Search for the cell housing the specified text and yield its [X, Y] center coordinate. 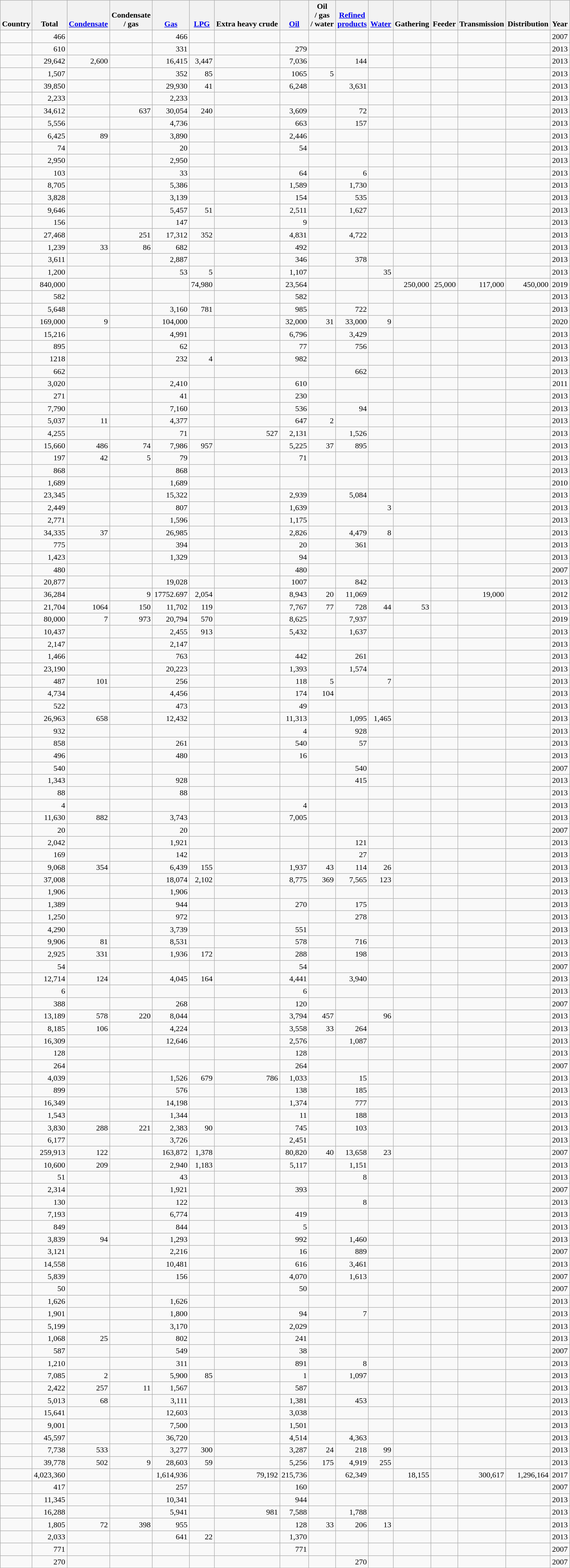
4,045 [171, 979]
1,250 [50, 917]
23,564 [294, 284]
5,457 [171, 210]
164 [202, 979]
8,044 [171, 1016]
28,603 [171, 1462]
415 [352, 781]
756 [352, 346]
1,095 [352, 718]
37,008 [50, 880]
3,429 [352, 334]
2017 [560, 1475]
1,393 [294, 669]
29,930 [171, 86]
1,596 [171, 520]
13,189 [50, 1016]
354 [89, 867]
453 [352, 1401]
6,774 [171, 1215]
215,736 [294, 1475]
5,648 [50, 309]
23,190 [50, 669]
44 [381, 607]
79,192 [247, 1475]
982 [294, 359]
2011 [560, 384]
25 [89, 1338]
64 [294, 173]
6,439 [171, 867]
1,370 [294, 1537]
256 [171, 681]
2,449 [50, 508]
240 [202, 111]
5,556 [50, 123]
15,641 [50, 1413]
104,000 [171, 322]
3,111 [171, 1401]
120 [294, 1004]
2,410 [171, 384]
7,937 [352, 619]
1,239 [50, 247]
Year [560, 15]
2,383 [171, 1128]
27 [352, 855]
12,646 [171, 1041]
3,794 [294, 1016]
10,600 [50, 1165]
68 [89, 1401]
80,820 [294, 1152]
147 [171, 223]
450,000 [528, 284]
3,828 [50, 198]
1,378 [202, 1152]
8,531 [171, 942]
1,936 [171, 954]
7,036 [294, 61]
Condensate [89, 15]
2,054 [202, 595]
369 [322, 880]
419 [294, 1215]
144 [352, 61]
1,627 [352, 210]
16,349 [50, 1103]
3,726 [171, 1140]
722 [352, 309]
522 [50, 706]
124 [89, 979]
8,705 [50, 185]
3,461 [352, 1264]
3,121 [50, 1252]
775 [50, 545]
394 [171, 545]
4,514 [294, 1438]
1,374 [294, 1103]
576 [171, 1090]
1,423 [50, 557]
5,432 [294, 632]
279 [294, 49]
728 [352, 607]
388 [50, 1004]
6,425 [50, 136]
844 [171, 1227]
972 [171, 917]
2,925 [50, 954]
1,788 [352, 1512]
80,000 [50, 619]
142 [171, 855]
17,312 [171, 235]
15 [352, 1078]
840,000 [50, 284]
157 [352, 123]
3,839 [50, 1239]
Oil [294, 15]
24 [322, 1450]
4,991 [171, 334]
268 [171, 1004]
3,038 [294, 1413]
1,639 [294, 508]
104 [322, 694]
4,831 [294, 235]
1,210 [50, 1363]
1065 [294, 74]
121 [352, 842]
27,468 [50, 235]
2,600 [89, 61]
473 [171, 706]
2,771 [50, 520]
527 [247, 433]
15,216 [50, 334]
1,460 [352, 1239]
Total [50, 15]
5,839 [50, 1276]
535 [352, 198]
13 [381, 1524]
1,465 [381, 718]
2,446 [294, 136]
130 [50, 1202]
807 [171, 508]
20,794 [171, 619]
21,704 [50, 607]
551 [294, 929]
81 [89, 942]
3,160 [171, 309]
7,767 [294, 607]
29,642 [50, 61]
114 [352, 867]
3,447 [202, 61]
2,216 [171, 1252]
Transmission [482, 15]
20,877 [50, 582]
10,437 [50, 632]
42 [89, 458]
18,155 [412, 1475]
12,714 [50, 979]
5,941 [171, 1512]
17752.697 [171, 595]
5,117 [294, 1165]
4,070 [294, 1276]
955 [171, 1524]
9,906 [50, 942]
2,455 [171, 632]
23,345 [50, 495]
5,256 [294, 1462]
8,943 [294, 595]
150 [131, 607]
417 [50, 1487]
3 [381, 508]
1,567 [171, 1388]
7,986 [171, 446]
8,625 [294, 619]
3,743 [171, 818]
2,029 [294, 1326]
39,778 [50, 1462]
4,441 [294, 979]
16,288 [50, 1512]
570 [202, 619]
7,565 [352, 880]
2,826 [294, 532]
786 [247, 1078]
4,919 [352, 1462]
882 [89, 818]
647 [294, 421]
663 [294, 123]
1,543 [50, 1115]
12,603 [171, 1413]
Feeder [444, 15]
209 [89, 1165]
220 [131, 1016]
138 [294, 1090]
3,139 [171, 198]
154 [294, 198]
1,343 [50, 781]
13,658 [352, 1152]
300,617 [482, 1475]
1,614,936 [171, 1475]
169,000 [50, 322]
1,200 [50, 272]
1,805 [50, 1524]
1,507 [50, 74]
14,198 [171, 1103]
18,074 [171, 880]
781 [202, 309]
7,005 [294, 818]
96 [381, 1016]
2,033 [50, 1537]
457 [322, 1016]
34,612 [50, 111]
3,890 [171, 136]
2,939 [294, 495]
2,576 [294, 1041]
101 [89, 681]
7,085 [50, 1376]
7,790 [50, 409]
26 [381, 867]
1,175 [294, 520]
39,850 [50, 86]
185 [352, 1090]
1,589 [294, 185]
169 [50, 855]
6,248 [294, 86]
45,597 [50, 1438]
4,377 [171, 421]
106 [89, 1029]
218 [352, 1450]
5,386 [171, 185]
19,000 [482, 595]
1,937 [294, 867]
3,940 [352, 979]
160 [294, 1487]
1,381 [294, 1401]
1,901 [50, 1314]
679 [202, 1078]
533 [89, 1450]
1,087 [352, 1041]
1,466 [50, 656]
Country [16, 15]
32,000 [294, 322]
496 [50, 755]
49 [294, 706]
117,000 [482, 284]
346 [294, 260]
311 [171, 1363]
119 [202, 607]
Oil/ gas/ water [322, 15]
16,309 [50, 1041]
188 [352, 1115]
2,314 [50, 1190]
Distribution [528, 15]
4,479 [352, 532]
300 [202, 1450]
1218 [50, 359]
3,558 [294, 1029]
11,702 [171, 607]
26,985 [171, 532]
3,170 [171, 1326]
9,068 [50, 867]
2012 [560, 595]
4,023,360 [50, 1475]
40 [322, 1152]
492 [294, 247]
38 [294, 1351]
1,033 [294, 1078]
981 [247, 1512]
442 [294, 656]
4,255 [50, 433]
11,069 [352, 595]
549 [171, 1351]
1,151 [352, 1165]
7,193 [50, 1215]
1,107 [294, 272]
2,131 [294, 433]
278 [352, 917]
1,344 [171, 1115]
4,736 [171, 123]
487 [50, 681]
393 [294, 1190]
10,341 [171, 1500]
79 [171, 458]
2,102 [202, 880]
2010 [560, 483]
658 [89, 718]
763 [171, 656]
11,313 [294, 718]
6,796 [294, 334]
26,963 [50, 718]
1,637 [352, 632]
172 [202, 954]
858 [50, 743]
197 [50, 458]
1 [294, 1376]
842 [352, 582]
5,199 [50, 1326]
1,068 [50, 1338]
Water [381, 15]
4,290 [50, 929]
637 [131, 111]
4,456 [171, 694]
35 [381, 272]
57 [352, 743]
206 [352, 1524]
8,185 [50, 1029]
22 [202, 1537]
4,722 [352, 235]
1,296,164 [528, 1475]
14,558 [50, 1264]
1,097 [352, 1376]
11,345 [50, 1500]
15,322 [171, 495]
2,451 [294, 1140]
198 [352, 954]
957 [202, 446]
682 [171, 247]
2,940 [171, 1165]
899 [50, 1090]
7,160 [171, 409]
7,588 [294, 1512]
3,830 [50, 1128]
230 [294, 396]
361 [352, 545]
992 [294, 1239]
241 [294, 1338]
30,054 [171, 111]
Condensate/ gas [131, 15]
4,224 [171, 1029]
221 [131, 1128]
1,613 [352, 1276]
259,913 [50, 1152]
251 [131, 235]
62 [171, 346]
Gas [171, 15]
5,900 [171, 1376]
802 [171, 1338]
486 [89, 446]
889 [352, 1252]
9,001 [50, 1425]
155 [202, 867]
1,293 [171, 1239]
3,277 [171, 1450]
716 [352, 942]
86 [131, 247]
59 [202, 1462]
641 [171, 1537]
6,177 [50, 1140]
25,000 [444, 284]
Extra heavy crude [247, 15]
777 [352, 1103]
250,000 [412, 284]
123 [381, 880]
19,028 [171, 582]
1,800 [171, 1314]
3,287 [294, 1450]
973 [131, 619]
9,646 [50, 210]
232 [171, 359]
3,739 [171, 929]
5,084 [352, 495]
745 [294, 1128]
2,042 [50, 842]
23 [381, 1152]
271 [50, 396]
1064 [89, 607]
849 [50, 1227]
1,183 [202, 1165]
1,329 [171, 557]
2,887 [171, 260]
62,349 [352, 1475]
11,630 [50, 818]
89 [89, 136]
LPG [202, 15]
255 [381, 1462]
932 [50, 731]
36,720 [171, 1438]
7,738 [50, 1450]
163,872 [171, 1152]
16,415 [171, 61]
174 [294, 694]
891 [294, 1363]
8,775 [294, 880]
1,574 [352, 669]
5,037 [50, 421]
502 [89, 1462]
31 [322, 322]
90 [202, 1128]
3,020 [50, 384]
118 [294, 681]
1,501 [294, 1425]
12,432 [171, 718]
7,500 [171, 1425]
10,481 [171, 1264]
Gathering [412, 15]
378 [352, 260]
5,225 [294, 446]
1007 [294, 582]
2,422 [50, 1388]
2,511 [294, 210]
4,363 [352, 1438]
2020 [560, 322]
36,284 [50, 595]
3,631 [352, 86]
4,734 [50, 694]
398 [131, 1524]
4,039 [50, 1078]
3,611 [50, 260]
1,389 [50, 904]
33,000 [352, 322]
913 [202, 632]
34,335 [50, 532]
985 [294, 309]
20,223 [171, 669]
536 [294, 409]
616 [294, 1264]
3,609 [294, 111]
1,730 [352, 185]
15,660 [50, 446]
74,980 [202, 284]
Refinedproducts [352, 15]
5,013 [50, 1401]
99 [381, 1450]
